Identify which cell holds the provided text, then report its [X, Y] central coordinate. 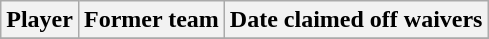
Player [40, 20]
Date claimed off waivers [356, 20]
Former team [151, 20]
